Find where the given text appears and provide that cell's center as (x, y) coordinate. 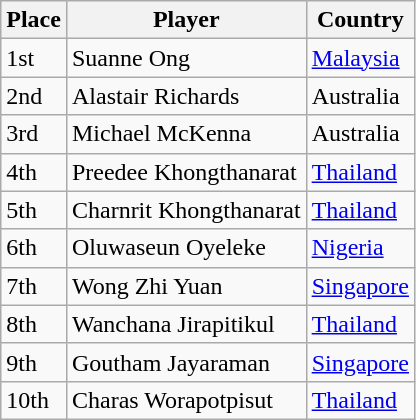
Charas Worapotpisut (186, 400)
Place (34, 20)
Preedee Khongthanarat (186, 172)
2nd (34, 96)
1st (34, 58)
Alastair Richards (186, 96)
8th (34, 324)
9th (34, 362)
Charnrit Khongthanarat (186, 210)
Player (186, 20)
Suanne Ong (186, 58)
5th (34, 210)
4th (34, 172)
Goutham Jayaraman (186, 362)
10th (34, 400)
Michael McKenna (186, 134)
Oluwaseun Oyeleke (186, 248)
Wong Zhi Yuan (186, 286)
Nigeria (360, 248)
Country (360, 20)
3rd (34, 134)
7th (34, 286)
6th (34, 248)
Wanchana Jirapitikul (186, 324)
Malaysia (360, 58)
